Find where the given text appears and provide that cell's center as [x, y] coordinate. 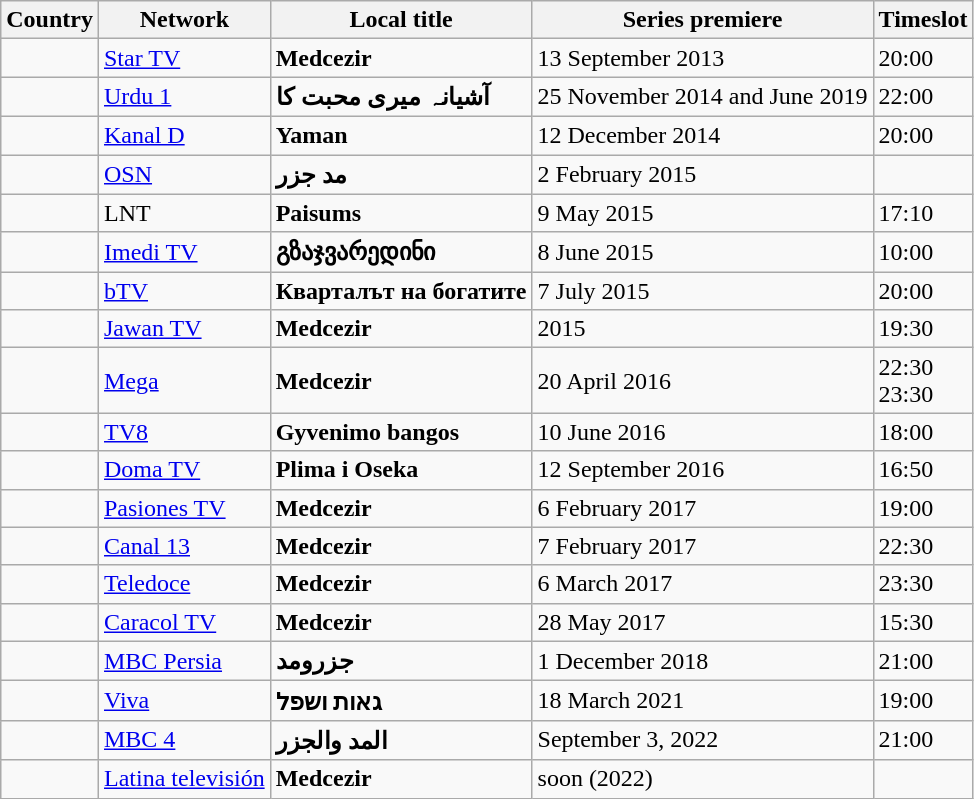
16:50 [923, 470]
1 December 2018 [702, 661]
Teledoce [184, 584]
LNT [184, 213]
17:10 [923, 213]
Timeslot [923, 20]
2015 [702, 329]
6 February 2017 [702, 508]
9 May 2015 [702, 213]
10 June 2016 [702, 432]
13 September 2013 [702, 58]
Кварталът на богатите [401, 291]
10:00 [923, 252]
15:30 [923, 622]
12 September 2016 [702, 470]
8 June 2015 [702, 252]
28 May 2017 [702, 622]
OSN [184, 174]
September 3, 2022 [702, 740]
Kanal D [184, 135]
22:30 23:30 [923, 380]
MBC 4 [184, 740]
7 February 2017 [702, 546]
آشیانہ میری محبت کا [401, 97]
20 April 2016 [702, 380]
6 March 2017 [702, 584]
TV8 [184, 432]
Jawan TV [184, 329]
19:30 [923, 329]
bTV [184, 291]
Plima i Oseka [401, 470]
soon (2022) [702, 779]
Network [184, 20]
Latina televisión [184, 779]
12 December 2014 [702, 135]
Local title [401, 20]
7 July 2015 [702, 291]
גאות ושפל [401, 701]
Yaman [401, 135]
18 March 2021 [702, 701]
Doma TV [184, 470]
Mega [184, 380]
22:00 [923, 97]
جزرومد [401, 661]
Paisums [401, 213]
Gyvenimo bangos [401, 432]
مد جزر [401, 174]
Urdu 1 [184, 97]
Country [50, 20]
MBC Persia [184, 661]
Star TV [184, 58]
Pasiones TV [184, 508]
25 November 2014 and June 2019 [702, 97]
Viva [184, 701]
Imedi TV [184, 252]
Canal 13 [184, 546]
23:30 [923, 584]
გზაჯვარედინი [401, 252]
Caracol TV [184, 622]
2 February 2015 [702, 174]
18:00 [923, 432]
المد والجزر [401, 740]
22:30 [923, 546]
Series premiere [702, 20]
